Provide the (x, y) coordinate of the cell's center where the given text is located.  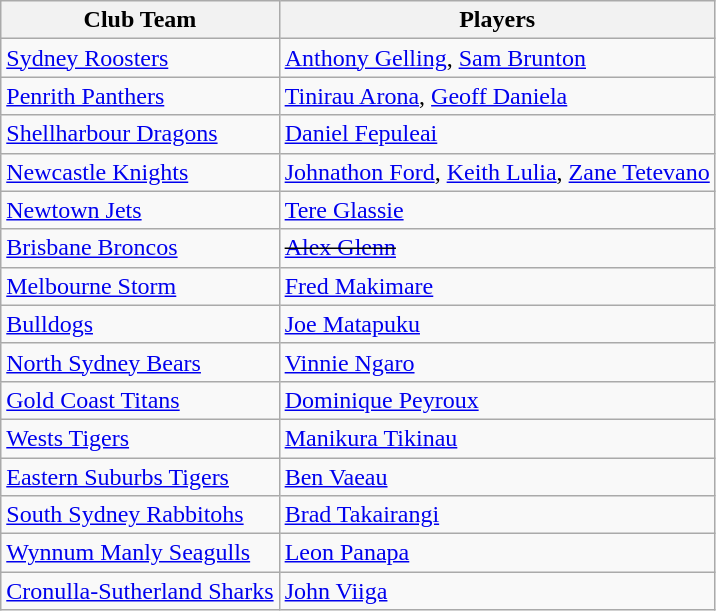
Joe Matapuku (497, 324)
Leon Panapa (497, 553)
Ben Vaeau (497, 477)
Wynnum Manly Seagulls (140, 553)
Penrith Panthers (140, 96)
Cronulla-Sutherland Sharks (140, 591)
John Viiga (497, 591)
Brad Takairangi (497, 515)
Tinirau Arona, Geoff Daniela (497, 96)
Eastern Suburbs Tigers (140, 477)
Johnathon Ford, Keith Lulia, Zane Tetevano (497, 172)
Wests Tigers (140, 438)
North Sydney Bears (140, 362)
Newtown Jets (140, 210)
Brisbane Broncos (140, 248)
Alex Glenn (497, 248)
South Sydney Rabbitohs (140, 515)
Club Team (140, 20)
Sydney Roosters (140, 58)
Bulldogs (140, 324)
Manikura Tikinau (497, 438)
Anthony Gelling, Sam Brunton (497, 58)
Tere Glassie (497, 210)
Newcastle Knights (140, 172)
Players (497, 20)
Melbourne Storm (140, 286)
Gold Coast Titans (140, 400)
Fred Makimare (497, 286)
Shellharbour Dragons (140, 134)
Dominique Peyroux (497, 400)
Daniel Fepuleai (497, 134)
Vinnie Ngaro (497, 362)
